Identify which cell holds the provided text, then report its (X, Y) central coordinate. 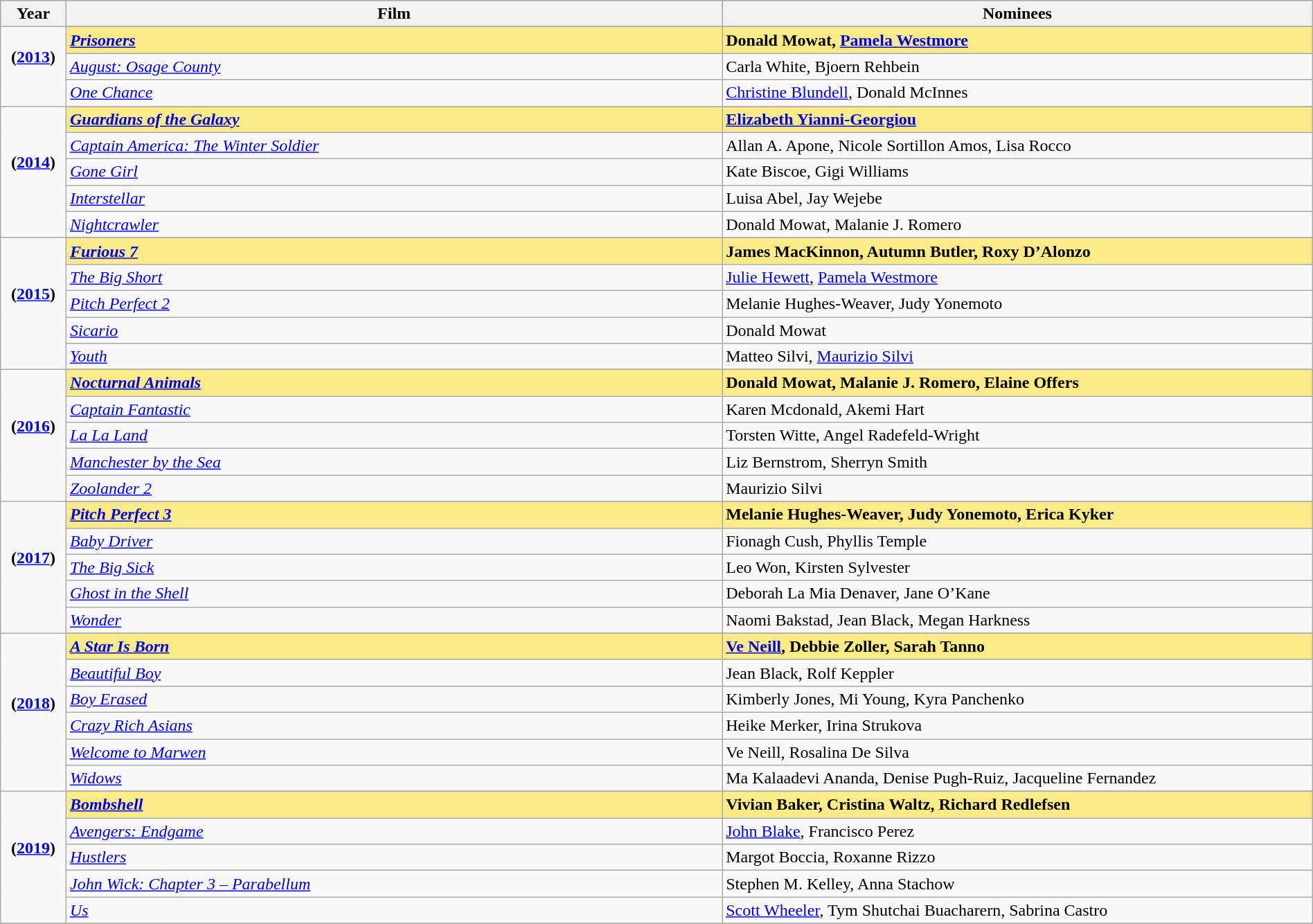
Donald Mowat, Malanie J. Romero (1018, 224)
Captain America: The Winter Soldier (393, 145)
Sicario (393, 330)
Vivian Baker, Cristina Waltz, Richard Redlefsen (1018, 805)
Nocturnal Animals (393, 383)
Hustlers (393, 858)
One Chance (393, 93)
John Wick: Chapter 3 – Parabellum (393, 884)
Karen Mcdonald, Akemi Hart (1018, 409)
Pitch Perfect 2 (393, 303)
Year (33, 14)
A Star Is Born (393, 646)
Wonder (393, 620)
Margot Boccia, Roxanne Rizzo (1018, 858)
Avengers: Endgame (393, 831)
Captain Fantastic (393, 409)
Bombshell (393, 805)
La La Land (393, 436)
Julie Hewett, Pamela Westmore (1018, 277)
Maurizio Silvi (1018, 488)
(2013) (33, 66)
The Big Sick (393, 567)
Melanie Hughes-Weaver, Judy Yonemoto (1018, 303)
Beautiful Boy (393, 673)
(2016) (33, 436)
Nominees (1018, 14)
Manchester by the Sea (393, 462)
Pitch Perfect 3 (393, 515)
Leo Won, Kirsten Sylvester (1018, 567)
Elizabeth Yianni-Georgiou (1018, 119)
Donald Mowat, Pamela Westmore (1018, 40)
James MacKinnon, Autumn Butler, Roxy D’Alonzo (1018, 251)
August: Osage County (393, 66)
Melanie Hughes-Weaver, Judy Yonemoto, Erica Kyker (1018, 515)
Prisoners (393, 40)
(2019) (33, 858)
(2018) (33, 712)
Carla White, Bjoern Rehbein (1018, 66)
Welcome to Marwen (393, 752)
Us (393, 910)
Zoolander 2 (393, 488)
Youth (393, 357)
Kate Biscoe, Gigi Williams (1018, 172)
Interstellar (393, 198)
Gone Girl (393, 172)
Nightcrawler (393, 224)
Ve Neill, Rosalina De Silva (1018, 752)
Heike Merker, Irina Strukova (1018, 725)
Ghost in the Shell (393, 594)
Boy Erased (393, 699)
Jean Black, Rolf Keppler (1018, 673)
Allan A. Apone, Nicole Sortillon Amos, Lisa Rocco (1018, 145)
Baby Driver (393, 541)
Fionagh Cush, Phyllis Temple (1018, 541)
Ma Kalaadevi Ananda, Denise Pugh-Ruiz, Jacqueline Fernandez (1018, 779)
The Big Short (393, 277)
Torsten Witte, Angel Radefeld-Wright (1018, 436)
Scott Wheeler, Tym Shutchai Buacharern, Sabrina Castro (1018, 910)
Donald Mowat, Malanie J. Romero, Elaine Offers (1018, 383)
Crazy Rich Asians (393, 725)
(2015) (33, 303)
Film (393, 14)
Christine Blundell, Donald McInnes (1018, 93)
Kimberly Jones, Mi Young, Kyra Panchenko (1018, 699)
Donald Mowat (1018, 330)
Ve Neill, Debbie Zoller, Sarah Tanno (1018, 646)
Widows (393, 779)
Naomi Bakstad, Jean Black, Megan Harkness (1018, 620)
Deborah La Mia Denaver, Jane O’Kane (1018, 594)
Luisa Abel, Jay Wejebe (1018, 198)
John Blake, Francisco Perez (1018, 831)
Matteo Silvi, Maurizio Silvi (1018, 357)
Liz Bernstrom, Sherryn Smith (1018, 462)
(2014) (33, 172)
Guardians of the Galaxy (393, 119)
Stephen M. Kelley, Anna Stachow (1018, 884)
(2017) (33, 567)
Furious 7 (393, 251)
